Return the (x, y) coordinate for the center point of the cell that contains the specified text.  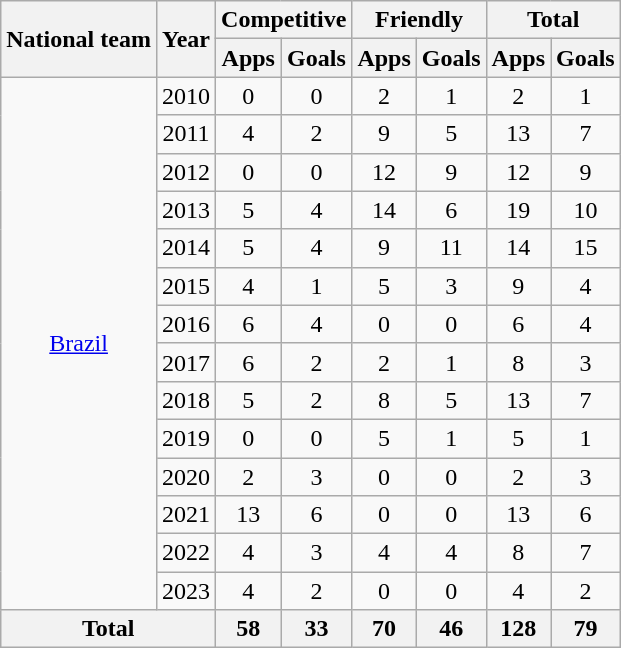
2018 (186, 400)
2015 (186, 286)
2020 (186, 477)
79 (585, 629)
46 (451, 629)
2013 (186, 210)
11 (451, 248)
Competitive (284, 20)
2010 (186, 96)
2017 (186, 362)
2011 (186, 134)
Friendly (419, 20)
19 (518, 210)
2023 (186, 591)
Brazil (79, 344)
10 (585, 210)
2012 (186, 172)
Year (186, 39)
58 (248, 629)
National team (79, 39)
2022 (186, 553)
15 (585, 248)
70 (384, 629)
2014 (186, 248)
2016 (186, 324)
128 (518, 629)
33 (316, 629)
2021 (186, 515)
2019 (186, 438)
